Output the [x, y] coordinate of the center of the cell containing the given text.  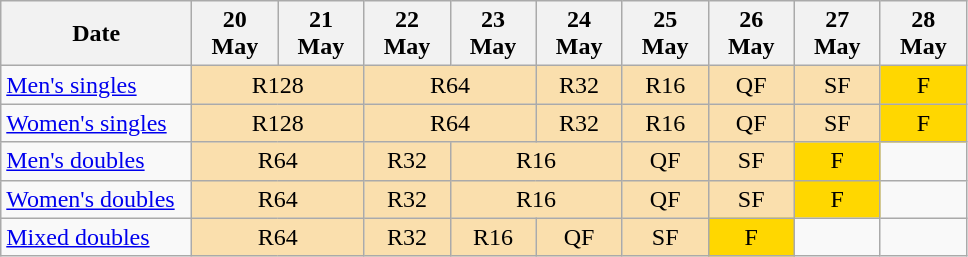
28 May [923, 34]
Date [96, 34]
25 May [665, 34]
23 May [493, 34]
26 May [751, 34]
20 May [235, 34]
Women's singles [96, 123]
22 May [407, 34]
Men's doubles [96, 161]
21 May [321, 34]
Women's doubles [96, 199]
24 May [579, 34]
Men's singles [96, 85]
27 May [837, 34]
Mixed doubles [96, 237]
